Find where the given text appears and provide that cell's center as [X, Y] coordinate. 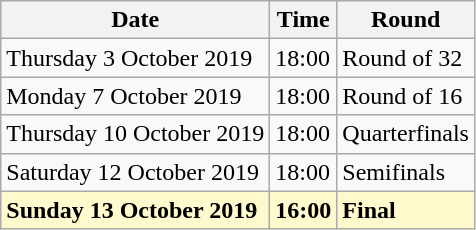
Sunday 13 October 2019 [136, 210]
Semifinals [406, 172]
Round of 16 [406, 96]
Quarterfinals [406, 134]
Date [136, 20]
16:00 [304, 210]
Saturday 12 October 2019 [136, 172]
Thursday 10 October 2019 [136, 134]
Time [304, 20]
Monday 7 October 2019 [136, 96]
Round [406, 20]
Final [406, 210]
Round of 32 [406, 58]
Thursday 3 October 2019 [136, 58]
